Determine the (x, y) coordinate at the center of the cell enclosing the given text.  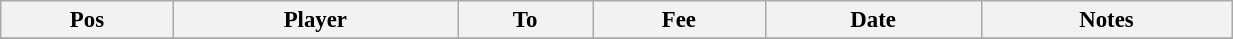
Player (315, 20)
Pos (87, 20)
Fee (679, 20)
Notes (1106, 20)
Date (873, 20)
To (526, 20)
